Detect which cell encompasses the target text, then output its [X, Y] center coordinate. 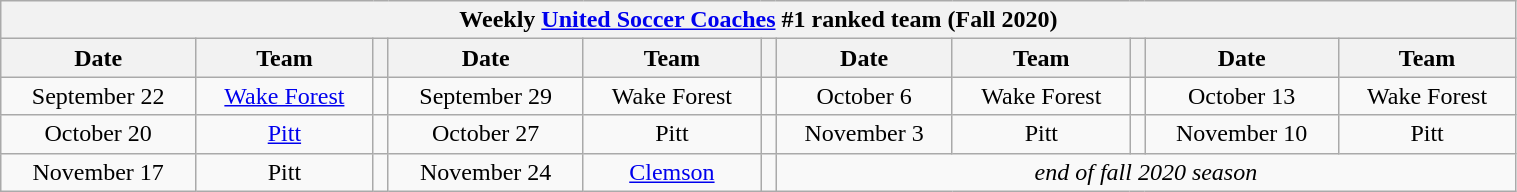
November 3 [864, 134]
October 27 [486, 134]
October 13 [1242, 96]
end of fall 2020 season [1146, 172]
September 29 [486, 96]
October 6 [864, 96]
November 24 [486, 172]
Weekly United Soccer Coaches #1 ranked team (Fall 2020) [758, 20]
October 20 [98, 134]
September 22 [98, 96]
November 17 [98, 172]
Clemson [672, 172]
November 10 [1242, 134]
